Return the (X, Y) coordinate for the center point of the cell that contains the specified text.  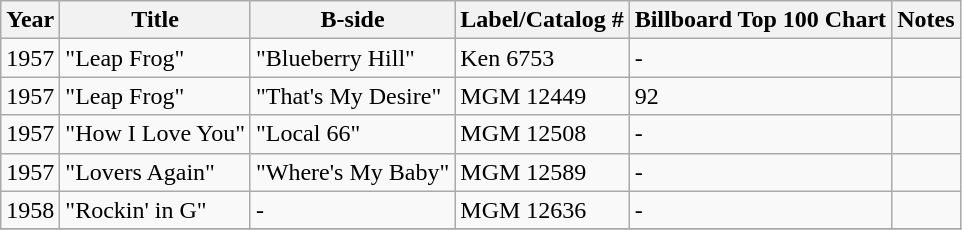
Notes (926, 20)
Title (156, 20)
92 (760, 96)
Label/Catalog # (542, 20)
MGM 12449 (542, 96)
MGM 12508 (542, 134)
MGM 12636 (542, 210)
"Blueberry Hill" (352, 58)
"That's My Desire" (352, 96)
"How I Love You" (156, 134)
Billboard Top 100 Chart (760, 20)
Ken 6753 (542, 58)
B-side (352, 20)
"Rockin' in G" (156, 210)
"Lovers Again" (156, 172)
MGM 12589 (542, 172)
Year (30, 20)
"Local 66" (352, 134)
1958 (30, 210)
"Where's My Baby" (352, 172)
